Provide the [X, Y] coordinate of the cell's center where the given text is located.  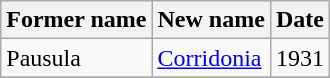
New name [211, 20]
Pausula [76, 58]
Date [300, 20]
Corridonia [211, 58]
1931 [300, 58]
Former name [76, 20]
